For the text-containing cell, return its midpoint in [x, y] coordinate format. 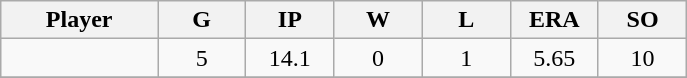
SO [642, 20]
G [202, 20]
W [378, 20]
0 [378, 58]
IP [290, 20]
10 [642, 58]
Player [80, 20]
14.1 [290, 58]
ERA [554, 20]
L [466, 20]
5.65 [554, 58]
1 [466, 58]
5 [202, 58]
